Pinpoint the cell where the given text exists, returning its [X, Y] midpoint coordinate. 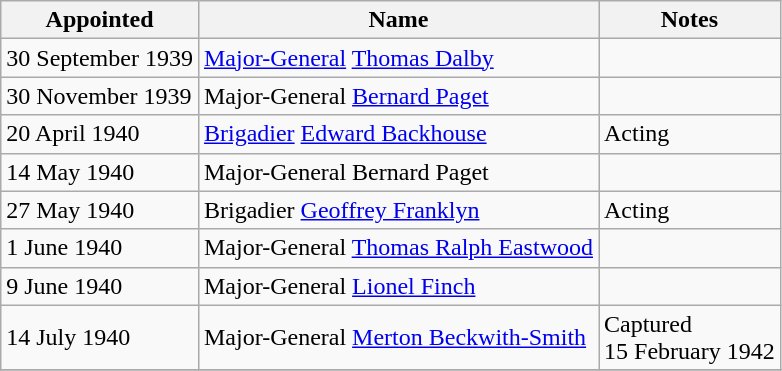
Major-General Merton Beckwith-Smith [398, 338]
1 June 1940 [100, 248]
20 April 1940 [100, 134]
30 November 1939 [100, 96]
14 July 1940 [100, 338]
30 September 1939 [100, 58]
Brigadier Edward Backhouse [398, 134]
9 June 1940 [100, 286]
Notes [689, 20]
Major-General Thomas Dalby [398, 58]
Brigadier Geoffrey Franklyn [398, 210]
14 May 1940 [100, 172]
Captured15 February 1942 [689, 338]
Name [398, 20]
Major-General Lionel Finch [398, 286]
Major-General Thomas Ralph Eastwood [398, 248]
Appointed [100, 20]
27 May 1940 [100, 210]
